Identify which cell holds the provided text, then report its [x, y] central coordinate. 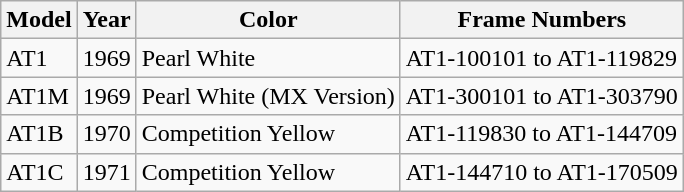
AT1-119830 to AT1-144709 [542, 134]
Pearl White (MX Version) [268, 96]
Year [106, 20]
AT1M [39, 96]
AT1-144710 to AT1-170509 [542, 172]
AT1B [39, 134]
Frame Numbers [542, 20]
AT1-300101 to AT1-303790 [542, 96]
1970 [106, 134]
AT1 [39, 58]
Model [39, 20]
1971 [106, 172]
AT1-100101 to AT1-119829 [542, 58]
Color [268, 20]
Pearl White [268, 58]
AT1C [39, 172]
